Extract the (x, y) coordinate from the center of the cell holding the provided text.  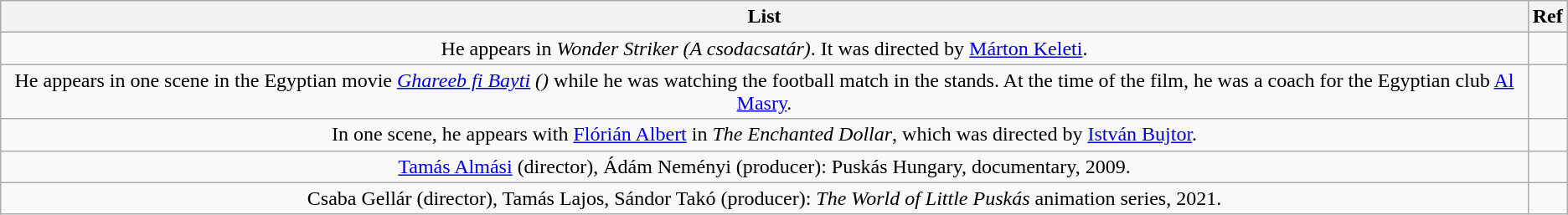
List (764, 17)
Ref (1548, 17)
He appears in Wonder Striker (A csodacsatár). It was directed by Márton Keleti. (764, 49)
Csaba Gellár (director), Tamás Lajos, Sándor Takó (producer): The World of Little Puskás animation series, 2021. (764, 198)
In one scene, he appears with Flórián Albert in The Enchanted Dollar, which was directed by István Bujtor. (764, 135)
Tamás Almási (director), Ádám Neményi (producer): Puskás Hungary, documentary, 2009. (764, 166)
